Scan for the cell matching the given text and deliver its (x, y) coordinate at center. 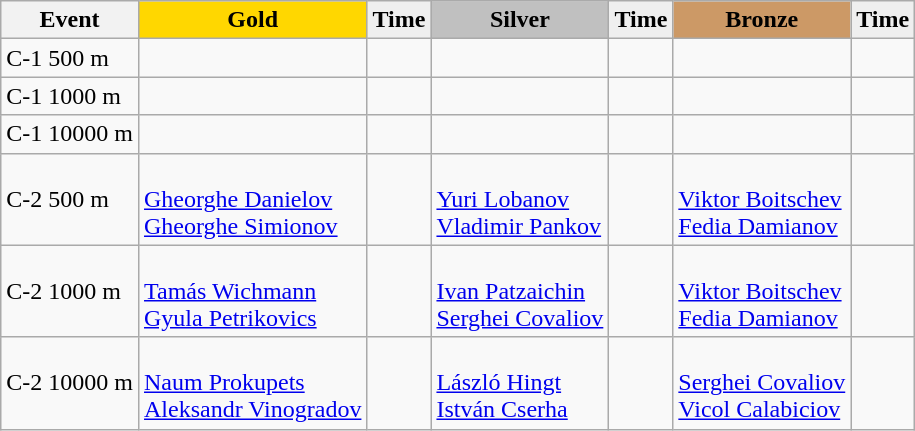
Ivan PatzaichinSerghei Covaliov (520, 291)
C-2 1000 m (70, 291)
Gheorghe DanielovGheorghe Simionov (252, 199)
C-1 10000 m (70, 134)
Yuri LobanovVladimir Pankov (520, 199)
Bronze (762, 20)
C-1 1000 m (70, 96)
C-1 500 m (70, 58)
Serghei CovaliovVicol Calabiciov (762, 383)
Event (70, 20)
Tamás WichmannGyula Petrikovics (252, 291)
C-2 10000 m (70, 383)
Naum ProkupetsAleksandr Vinogradov (252, 383)
Gold (252, 20)
Silver (520, 20)
László HingtIstván Cserha (520, 383)
C-2 500 m (70, 199)
